Identify which cell holds the provided text, then report its [x, y] central coordinate. 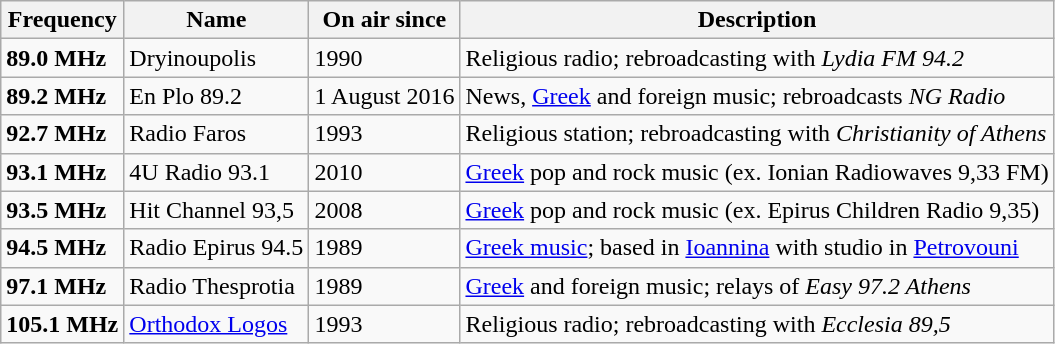
2008 [384, 210]
Religious radio; rebroadcasting with Lydia FM 94.2 [757, 58]
2010 [384, 172]
Radio Epirus 94.5 [216, 248]
On air since [384, 20]
Greek pop and rock music (ex. Epirus Children Radio 9,35) [757, 210]
Hit Channel 93,5 [216, 210]
93.1 MHz [62, 172]
Greek and foreign music; relays of Easy 97.2 Athens [757, 286]
93.5 MHz [62, 210]
Radio Faros [216, 134]
97.1 MHz [62, 286]
89.2 MHz [62, 96]
1 August 2016 [384, 96]
Radio Thesprotia [216, 286]
Orthodox Logos [216, 324]
Dryinoupolis [216, 58]
Frequency [62, 20]
1990 [384, 58]
Religious radio; rebroadcasting with Ecclesia 89,5 [757, 324]
News, Greek and foreign music; rebroadcasts NG Radio [757, 96]
92.7 MHz [62, 134]
En Plo 89.2 [216, 96]
Greek pop and rock music (ex. Ionian Radiowaves 9,33 FM) [757, 172]
Greek music; based in Ioannina with studio in Petrovouni [757, 248]
105.1 MHz [62, 324]
4U Radio 93.1 [216, 172]
94.5 MHz [62, 248]
Name [216, 20]
Religious station; rebroadcasting with Christianity of Athens [757, 134]
89.0 MHz [62, 58]
Description [757, 20]
